Search for the cell housing the specified text and yield its (X, Y) center coordinate. 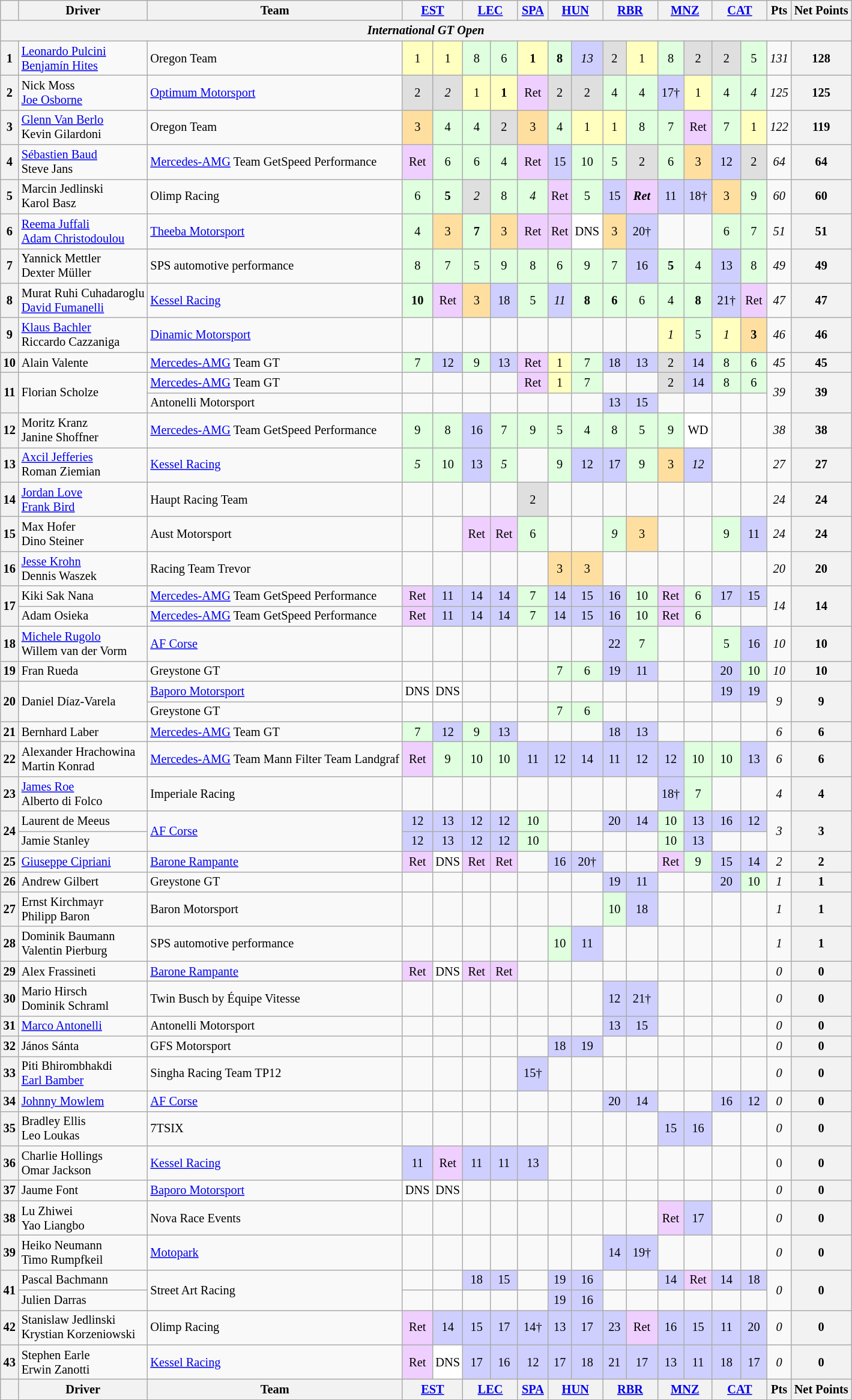
Motopark (275, 1252)
Street Art Racing (275, 1290)
Fran Rueda (83, 671)
128 (821, 58)
35 (10, 1129)
19† (642, 1252)
Max Hofer Dino Steiner (83, 534)
Kiki Sak Nana (83, 596)
Jesse Krohn Dennis Waszek (83, 569)
Florian Scholze (83, 393)
41 (10, 1290)
131 (779, 58)
17† (671, 92)
Mario Hirsch Dominik Schraml (83, 998)
Alexander Hrachowina Martin Konrad (83, 759)
International GT Open (426, 31)
122 (779, 127)
36 (10, 1163)
29 (10, 971)
Theeba Motorsport (275, 231)
14† (533, 1327)
Piti Bhirombhakdi Earl Bamber (83, 1073)
Johnny Mowlem (83, 1101)
25 (10, 861)
Michele Rugolo Willem van der Vorm (83, 644)
Imperiale Racing (275, 794)
Racing Team Trevor (275, 569)
Sébastien Baud Steve Jans (83, 162)
Yannick Mettler Dexter Müller (83, 266)
Andrew Gilbert (83, 882)
Reema Juffali Adam Christodoulou (83, 231)
Pascal Bachmann (83, 1280)
Lu Zhiwei Yao Liangbo (83, 1218)
32 (10, 1046)
Mercedes-AMG Team Mann Filter Team Landgraf (275, 759)
Jamie Stanley (83, 841)
Bradley Ellis Leo Loukas (83, 1129)
119 (821, 127)
Alain Valente (83, 363)
Dominik Baumann Valentin Pierburg (83, 944)
Baron Motorsport (275, 909)
János Sánta (83, 1046)
Murat Ruhi Cuhadaroglu David Fumanelli (83, 300)
Nova Race Events (275, 1218)
Haupt Racing Team (275, 499)
WD (698, 430)
Aust Motorsport (275, 534)
Giuseppe Cipriani (83, 861)
Klaus Bachler Riccardo Cazzaniga (83, 335)
Daniel Díaz-Varela (83, 701)
33 (10, 1073)
37 (10, 1190)
Optimum Motorsport (275, 92)
Axcil Jefferies Roman Ziemian (83, 465)
28 (10, 944)
Ernst Kirchmayr Philipp Baron (83, 909)
Alex Frassineti (83, 971)
Jaume Font (83, 1190)
GFS Motorsport (275, 1046)
Laurent de Meeus (83, 821)
Heiko Neumann Timo Rumpfkeil (83, 1252)
Bernhard Laber (83, 732)
43 (10, 1362)
Stephen Earle Erwin Zanotti (83, 1362)
15† (533, 1073)
Moritz Kranz Janine Shoffner (83, 430)
26 (10, 882)
Adam Osieka (83, 616)
Jordan Love Frank Bird (83, 499)
Marco Antonelli (83, 1026)
James Roe Alberto di Folco (83, 794)
Leonardo Pulcini Benjamín Hites (83, 58)
7TSIX (275, 1129)
Singha Racing Team TP12 (275, 1073)
Charlie Hollings Omar Jackson (83, 1163)
Glenn Van Berlo Kevin Gilardoni (83, 127)
Nick Moss Joe Osborne (83, 92)
Twin Busch by Équipe Vitesse (275, 998)
Stanislaw Jedlinski Krystian Korzeniowski (83, 1327)
30 (10, 998)
Dinamic Motorsport (275, 335)
42 (10, 1327)
34 (10, 1101)
31 (10, 1026)
Marcin Jedlinski Karol Basz (83, 196)
Julien Darras (83, 1300)
